Search for the cell housing the specified text and yield its [x, y] center coordinate. 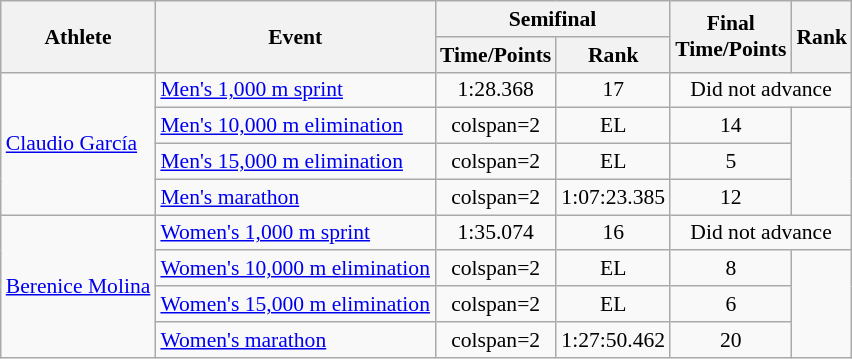
Berenice Molina [78, 286]
16 [613, 233]
5 [730, 162]
8 [730, 269]
6 [730, 304]
1:27:50.462 [613, 340]
Women's 10,000 m elimination [295, 269]
Women's 1,000 m sprint [295, 233]
1:07:23.385 [613, 197]
Women's 15,000 m elimination [295, 304]
12 [730, 197]
Men's marathon [295, 197]
14 [730, 126]
1:35.074 [496, 233]
Women's marathon [295, 340]
1:28.368 [496, 90]
Semifinal [552, 19]
Men's 10,000 m elimination [295, 126]
Event [295, 36]
Claudio García [78, 143]
Men's 15,000 m elimination [295, 162]
20 [730, 340]
Men's 1,000 m sprint [295, 90]
Final Time/Points [730, 36]
Athlete [78, 36]
17 [613, 90]
Time/Points [496, 55]
